From the cell containing the given text, extract its center point as [X, Y] coordinate. 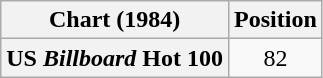
Position [276, 20]
82 [276, 58]
US Billboard Hot 100 [115, 58]
Chart (1984) [115, 20]
